Locate the cell with the specified text and output its (x, y) center coordinate. 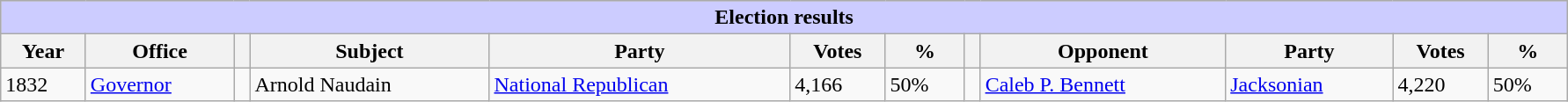
Caleb P. Bennett (1103, 84)
Governor (159, 84)
Jacksonian (1309, 84)
Subject (370, 51)
Opponent (1103, 51)
Year (44, 51)
1832 (44, 84)
Arnold Naudain (370, 84)
4,166 (838, 84)
Office (159, 51)
National Republican (640, 84)
4,220 (1440, 84)
Election results (785, 18)
